For the text-containing cell, return its midpoint in (X, Y) coordinate format. 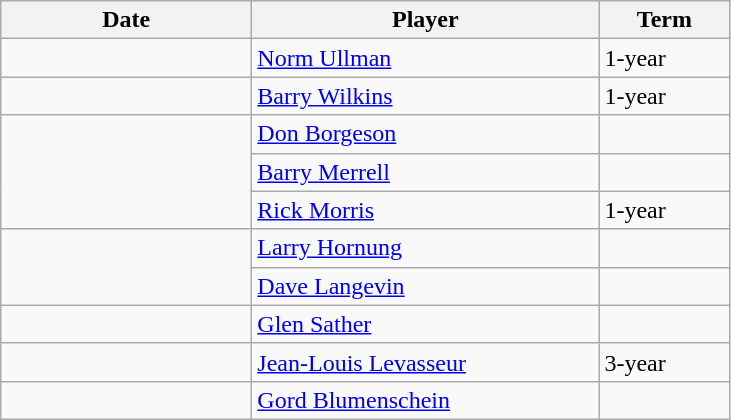
Rick Morris (426, 210)
Date (126, 20)
Barry Wilkins (426, 96)
Don Borgeson (426, 134)
Norm Ullman (426, 58)
Player (426, 20)
Term (664, 20)
Dave Langevin (426, 286)
Jean-Louis Levasseur (426, 362)
Gord Blumenschein (426, 400)
Glen Sather (426, 324)
3-year (664, 362)
Larry Hornung (426, 248)
Barry Merrell (426, 172)
